Output the (x, y) coordinate of the center of the cell containing the given text.  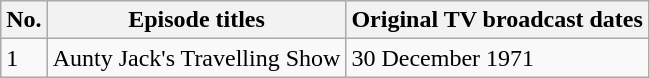
1 (24, 58)
No. (24, 20)
30 December 1971 (497, 58)
Episode titles (196, 20)
Original TV broadcast dates (497, 20)
Aunty Jack's Travelling Show (196, 58)
